Scan for the cell matching the given text and deliver its (x, y) coordinate at center. 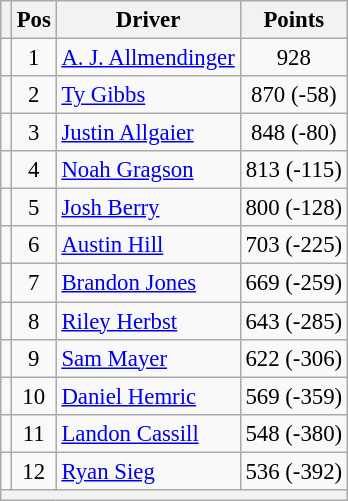
643 (-285) (294, 321)
813 (-115) (294, 170)
548 (-380) (294, 433)
Daniel Hemric (148, 396)
Austin Hill (148, 245)
928 (294, 58)
Josh Berry (148, 208)
848 (-80) (294, 133)
Noah Gragson (148, 170)
7 (34, 283)
Ty Gibbs (148, 95)
9 (34, 358)
800 (-128) (294, 208)
4 (34, 170)
Landon Cassill (148, 433)
8 (34, 321)
10 (34, 396)
703 (-225) (294, 245)
2 (34, 95)
Ryan Sieg (148, 471)
669 (-259) (294, 283)
A. J. Allmendinger (148, 58)
12 (34, 471)
Points (294, 20)
11 (34, 433)
6 (34, 245)
536 (-392) (294, 471)
Brandon Jones (148, 283)
622 (-306) (294, 358)
3 (34, 133)
569 (-359) (294, 396)
870 (-58) (294, 95)
Pos (34, 20)
Riley Herbst (148, 321)
Justin Allgaier (148, 133)
1 (34, 58)
Driver (148, 20)
5 (34, 208)
Sam Mayer (148, 358)
